Scan for the cell matching the given text and deliver its [X, Y] coordinate at center. 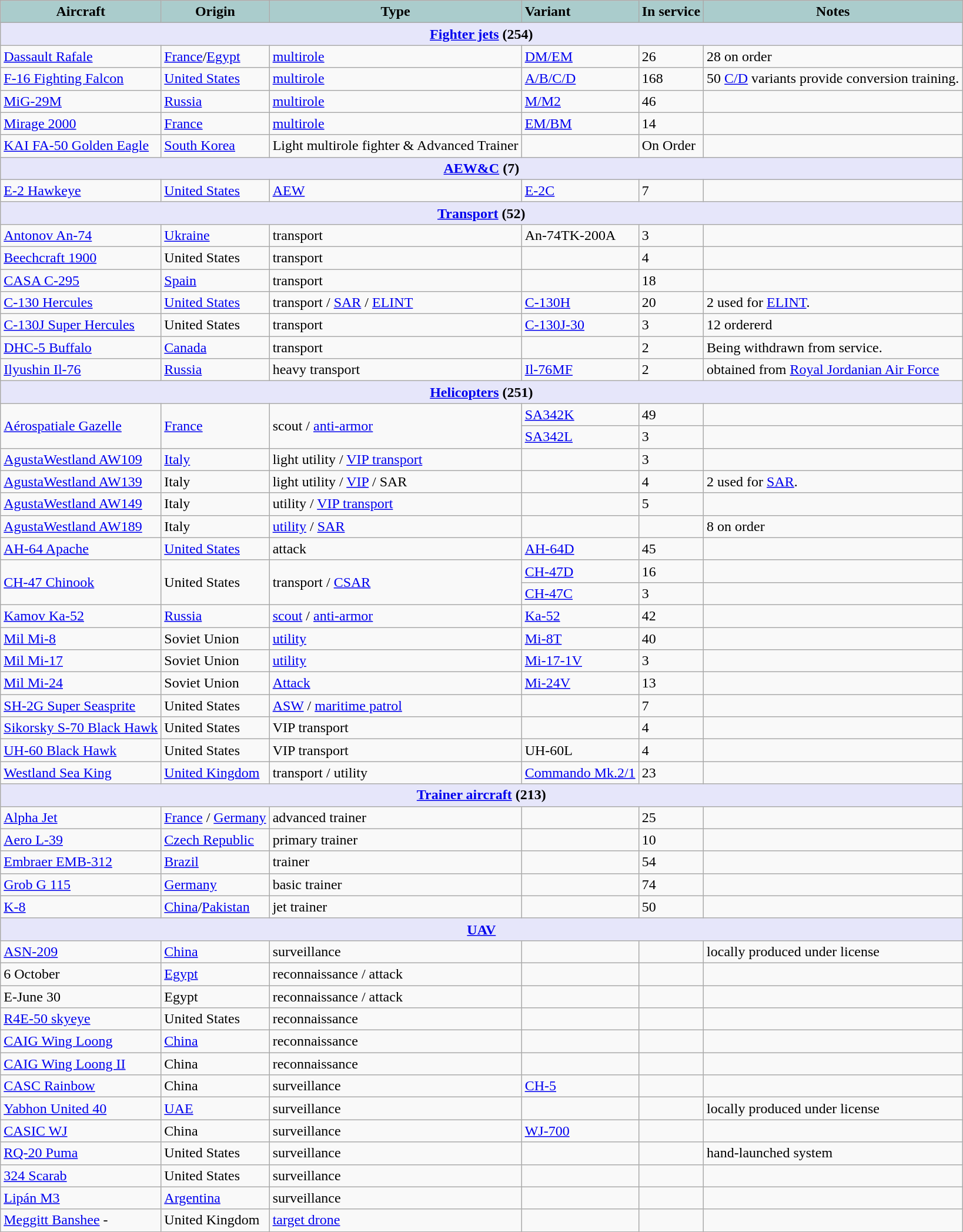
Canada [215, 348]
An-74TK-200A [580, 235]
E-June 30 [81, 997]
AgustaWestland AW149 [81, 504]
DM/EM [580, 56]
46 [671, 101]
Westland Sea King [81, 773]
EM/BM [580, 123]
France / Germany [215, 817]
SA342L [580, 437]
UH-60 Black Hawk [81, 750]
54 [671, 862]
42 [671, 616]
23 [671, 773]
AEW [395, 191]
5 [671, 504]
Attack [395, 683]
Commando Mk.2/1 [580, 773]
DHC-5 Buffalo [81, 348]
50 [671, 907]
CH-47 Chinook [81, 582]
Transport (52) [481, 213]
attack [395, 549]
F-16 Fighting Falcon [81, 79]
trainer [395, 862]
324 Scarab [81, 1176]
WJ-700 [580, 1131]
Type [395, 12]
Kamov Ka-52 [81, 616]
UH-60L [580, 750]
C-130H [580, 303]
light utility / VIP transport [395, 459]
8 on order [833, 526]
18 [671, 281]
Mi-24V [580, 683]
Argentina [215, 1198]
target drone [395, 1220]
CH-47C [580, 593]
40 [671, 638]
ASW / maritime patrol [395, 706]
Spain [215, 281]
168 [671, 79]
On Order [671, 146]
A/B/C/D [580, 79]
Origin [215, 12]
basic trainer [395, 884]
20 [671, 303]
MiG-29M [81, 101]
France/Egypt [215, 56]
14 [671, 123]
Beechcraft 1900 [81, 258]
Mil Mi-8 [81, 638]
Mirage 2000 [81, 123]
16 [671, 571]
Dassault Rafale [81, 56]
hand-launched system [833, 1153]
12 ordererd [833, 325]
Ka-52 [580, 616]
transport / utility [395, 773]
SH-2G Super Seasprite [81, 706]
UAE [215, 1109]
Notes [833, 12]
Brazil [215, 862]
heavy transport [395, 370]
Sikorsky S-70 Black Hawk [81, 728]
Embraer EMB-312 [81, 862]
Yabhon United 40 [81, 1109]
AH-64 Apache [81, 549]
26 [671, 56]
Il-76MF [580, 370]
10 [671, 840]
RQ-20 Puma [81, 1153]
Ilyushin Il-76 [81, 370]
Variant [580, 12]
CH-5 [580, 1086]
E-2C [580, 191]
M/M2 [580, 101]
Aircraft [81, 12]
AgustaWestland AW109 [81, 459]
AEW&C (7) [481, 168]
Aérospatiale Gazelle [81, 426]
SA342K [580, 415]
Meggitt Banshee - [81, 1220]
Antonov An-74 [81, 235]
utility / SAR [395, 526]
2 used for SAR. [833, 482]
CASIC WJ [81, 1131]
Trainer aircraft (213) [481, 795]
obtained from Royal Jordanian Air Force [833, 370]
2 used for ELINT. [833, 303]
AH-64D [580, 549]
Aero L-39 [81, 840]
Mi-8T [580, 638]
Mil Mi-17 [81, 661]
74 [671, 884]
transport / CSAR [395, 582]
50 C/D variants provide conversion training. [833, 79]
jet trainer [395, 907]
CASA C-295 [81, 281]
Being withdrawn from service. [833, 348]
transport / SAR / ELINT [395, 303]
C-130 Hercules [81, 303]
R4E-50 skyeye [81, 1019]
AgustaWestland AW189 [81, 526]
Mi-17-1V [580, 661]
E-2 Hawkeye [81, 191]
49 [671, 415]
Lipán M3 [81, 1198]
CAIG Wing Loong [81, 1041]
28 on order [833, 56]
Czech Republic [215, 840]
Alpha Jet [81, 817]
ASN-209 [81, 951]
utility / VIP transport [395, 504]
UAV [481, 929]
6 October [81, 974]
CASC Rainbow [81, 1086]
Ukraine [215, 235]
light utility / VIP / SAR [395, 482]
AgustaWestland AW139 [81, 482]
advanced trainer [395, 817]
Helicopters (251) [481, 392]
13 [671, 683]
K-8 [81, 907]
CH-47D [580, 571]
Germany [215, 884]
Grob G 115 [81, 884]
China/Pakistan [215, 907]
KAI FA-50 Golden Eagle [81, 146]
C-130J-30 [580, 325]
CAIG Wing Loong II [81, 1064]
Mil Mi-24 [81, 683]
primary trainer [395, 840]
Light multirole fighter & Advanced Trainer [395, 146]
Fighter jets (254) [481, 34]
25 [671, 817]
In service [671, 12]
C-130J Super Hercules [81, 325]
45 [671, 549]
South Korea [215, 146]
